From the cell containing the given text, extract its center point as [x, y] coordinate. 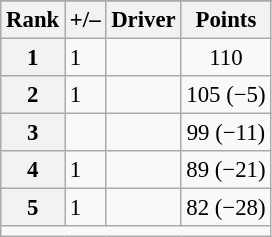
89 (−21) [226, 170]
Points [226, 20]
82 (−28) [226, 208]
Driver [144, 20]
99 (−11) [226, 133]
4 [33, 170]
110 [226, 58]
105 (−5) [226, 95]
5 [33, 208]
+/– [86, 20]
2 [33, 95]
3 [33, 133]
Rank [33, 20]
